Extract the (X, Y) coordinate from the center of the cell holding the provided text.  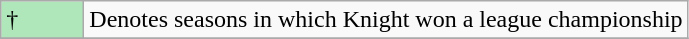
Denotes seasons in which Knight won a league championship (386, 20)
† (42, 20)
